From the cell containing the given text, extract its center point as [X, Y] coordinate. 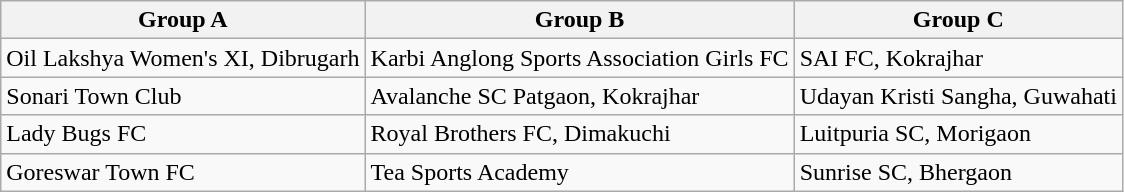
Oil Lakshya Women's XI, Dibrugarh [183, 58]
Avalanche SC Patgaon, Kokrajhar [580, 96]
SAI FC, Kokrajhar [958, 58]
Tea Sports Academy [580, 172]
Udayan Kristi Sangha, Guwahati [958, 96]
Sunrise SC, Bhergaon [958, 172]
Group B [580, 20]
Lady Bugs FC [183, 134]
Group A [183, 20]
Royal Brothers FC, Dimakuchi [580, 134]
Goreswar Town FC [183, 172]
Group C [958, 20]
Karbi Anglong Sports Association Girls FC [580, 58]
Luitpuria SC, Morigaon [958, 134]
Sonari Town Club [183, 96]
